Pinpoint the cell where the given text exists, returning its [x, y] midpoint coordinate. 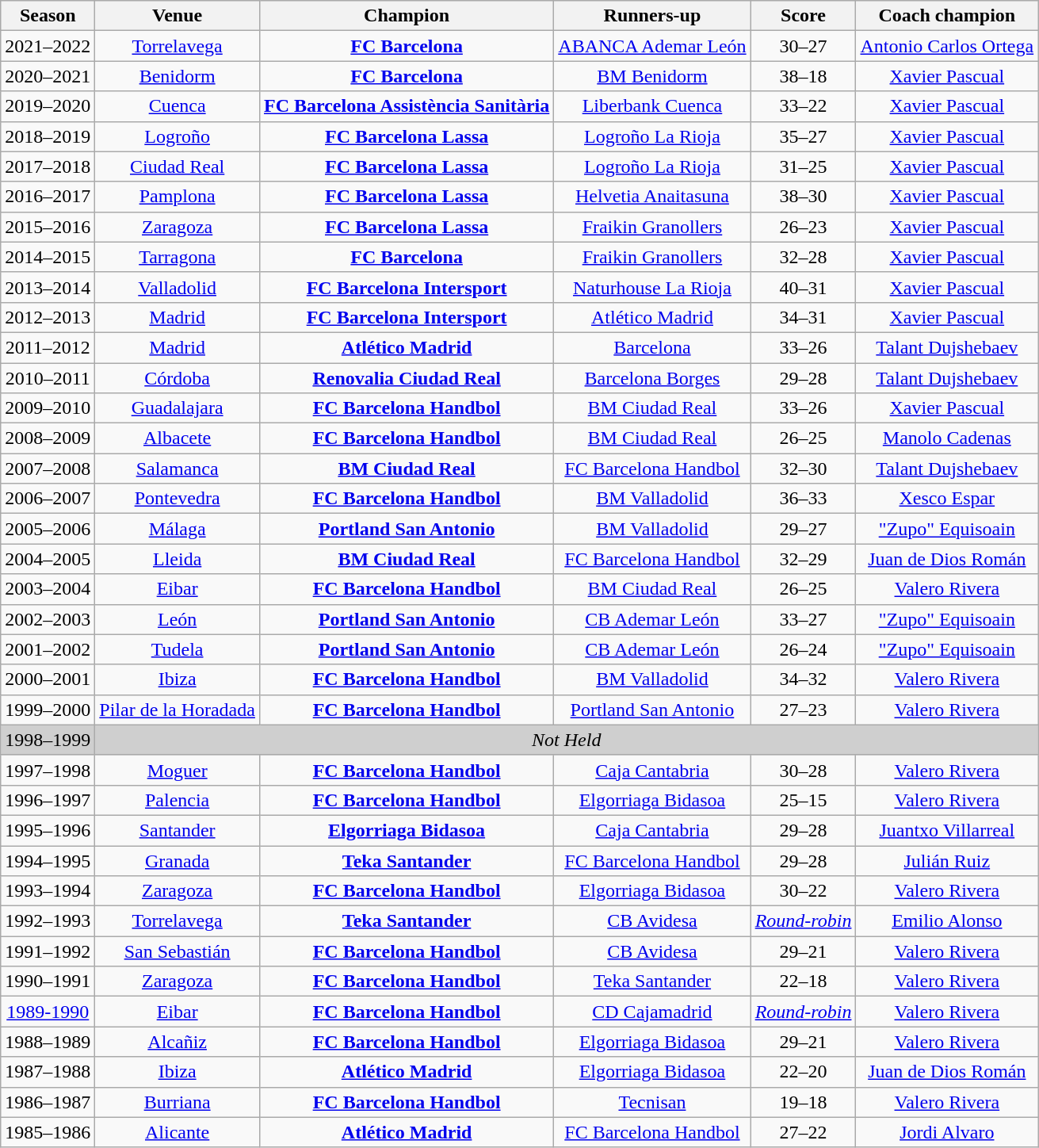
1993–1994 [48, 891]
1995–1996 [48, 830]
1994–1995 [48, 860]
2010–2011 [48, 378]
1997–1998 [48, 770]
FC Barcelona Assistència Sanitària [406, 106]
Xesco Espar [947, 499]
19–18 [804, 1102]
Tarragona [178, 257]
30–27 [804, 46]
38–30 [804, 197]
2013–2014 [48, 287]
Málaga [178, 529]
25–15 [804, 800]
Alicante [178, 1132]
San Sebastián [178, 951]
34–32 [804, 679]
2012–2013 [48, 317]
Jordi Alvaro [947, 1132]
Pilar de la Horadada [178, 710]
Benidorm [178, 76]
27–22 [804, 1132]
2015–2016 [48, 227]
2009–2010 [48, 408]
30–22 [804, 891]
León [178, 619]
Valladolid [178, 287]
35–27 [804, 136]
22–20 [804, 1072]
34–31 [804, 317]
ABANCA Ademar León [652, 46]
Burriana [178, 1102]
40–31 [804, 287]
Pamplona [178, 197]
2016–2017 [48, 197]
2008–2009 [48, 438]
2006–2007 [48, 499]
2003–2004 [48, 589]
1988–1989 [48, 1042]
22–18 [804, 982]
Guadalajara [178, 408]
Julián Ruiz [947, 860]
Moguer [178, 770]
2011–2012 [48, 347]
2014–2015 [48, 257]
26–23 [804, 227]
27–23 [804, 710]
1989-1990 [48, 1012]
Venue [178, 16]
Tecnisan [652, 1102]
2020–2021 [48, 76]
1996–1997 [48, 800]
Córdoba [178, 378]
2005–2006 [48, 529]
32–30 [804, 469]
1987–1988 [48, 1072]
Emilio Alonso [947, 921]
Helvetia Anaitasuna [652, 197]
Renovalia Ciudad Real [406, 378]
Season [48, 16]
Santander [178, 830]
Alcañiz [178, 1042]
Not Held [567, 740]
Salamanca [178, 469]
32–29 [804, 559]
1986–1987 [48, 1102]
26–24 [804, 649]
33–22 [804, 106]
Antonio Carlos Ortega [947, 46]
2007–2008 [48, 469]
Score [804, 16]
Albacete [178, 438]
1998–1999 [48, 740]
1999–2000 [48, 710]
33–27 [804, 619]
2017–2018 [48, 166]
Granada [178, 860]
Barcelona Borges [652, 378]
BM Benidorm [652, 76]
1991–1992 [48, 951]
Tudela [178, 649]
Cuenca [178, 106]
2018–2019 [48, 136]
Coach champion [947, 16]
31–25 [804, 166]
1985–1986 [48, 1132]
30–28 [804, 770]
2004–2005 [48, 559]
2019–2020 [48, 106]
Manolo Cadenas [947, 438]
Champion [406, 16]
Naturhouse La Rioja [652, 287]
Lleida [178, 559]
2001–2002 [48, 649]
2002–2003 [48, 619]
Pontevedra [178, 499]
36–33 [804, 499]
29–27 [804, 529]
Palencia [178, 800]
2021–2022 [48, 46]
1990–1991 [48, 982]
CD Cajamadrid [652, 1012]
Logroño [178, 136]
Runners-up [652, 16]
Ciudad Real [178, 166]
Liberbank Cuenca [652, 106]
Barcelona [652, 347]
38–18 [804, 76]
Juantxo Villarreal [947, 830]
2000–2001 [48, 679]
1992–1993 [48, 921]
32–28 [804, 257]
